Scan for the cell matching the given text and deliver its (x, y) coordinate at center. 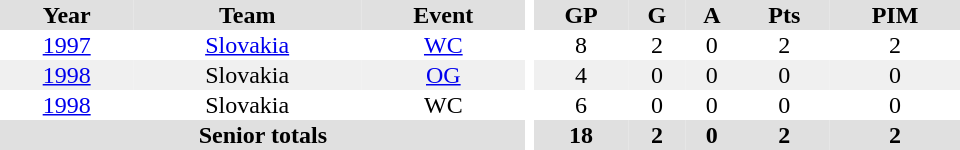
18 (582, 135)
4 (582, 75)
8 (582, 45)
Year (66, 15)
G (658, 15)
Team (247, 15)
A (712, 15)
Event (444, 15)
Senior totals (263, 135)
OG (444, 75)
1997 (66, 45)
PIM (895, 15)
Pts (784, 15)
6 (582, 105)
GP (582, 15)
